Detect which cell encompasses the target text, then output its (X, Y) center coordinate. 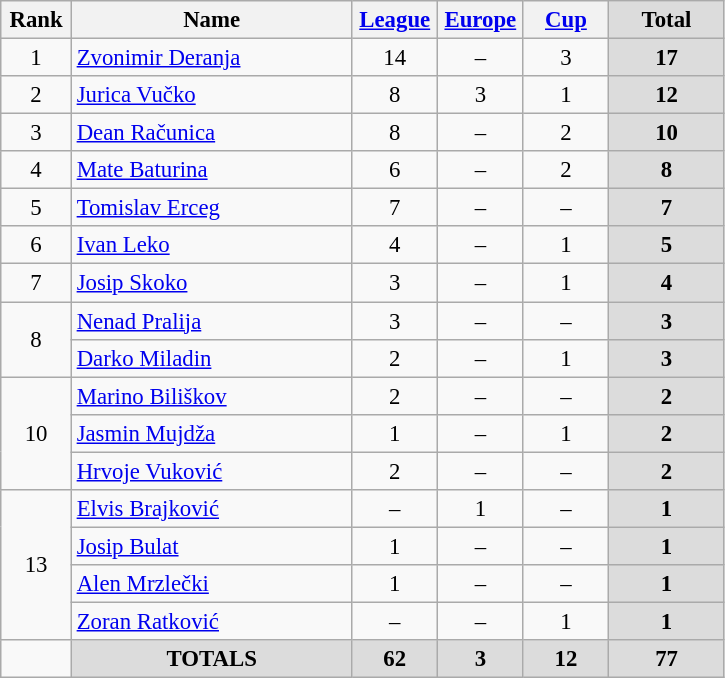
Nenad Pralija (212, 321)
62 (395, 659)
Josip Skoko (212, 283)
Rank (36, 20)
Total (667, 20)
Hrvoje Vuković (212, 471)
Zoran Ratković (212, 621)
Dean Računica (212, 133)
14 (395, 58)
13 (36, 565)
Name (212, 20)
Josip Bulat (212, 546)
TOTALS (212, 659)
League (395, 20)
Jurica Vučko (212, 95)
Tomislav Erceg (212, 208)
Jasmin Mujdža (212, 433)
Alen Mrzlečki (212, 584)
Ivan Leko (212, 245)
77 (667, 659)
Zvonimir Deranja (212, 58)
Mate Baturina (212, 170)
17 (667, 58)
Europe (481, 20)
Darko Miladin (212, 358)
Elvis Brajković (212, 509)
Marino Biliškov (212, 396)
Cup (566, 20)
